Determine the [X, Y] coordinate at the center of the cell enclosing the given text.  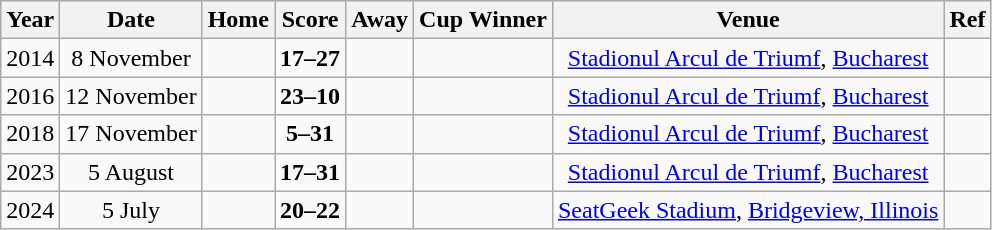
Score [310, 20]
Away [380, 20]
5 August [131, 172]
8 November [131, 58]
12 November [131, 96]
Date [131, 20]
Home [238, 20]
23–10 [310, 96]
17–27 [310, 58]
2018 [30, 134]
17–31 [310, 172]
2014 [30, 58]
2023 [30, 172]
5 July [131, 210]
2024 [30, 210]
20–22 [310, 210]
Year [30, 20]
17 November [131, 134]
Ref [968, 20]
Venue [748, 20]
SeatGeek Stadium, Bridgeview, Illinois [748, 210]
2016 [30, 96]
Cup Winner [484, 20]
5–31 [310, 134]
